Identify which cell holds the provided text, then report its (X, Y) central coordinate. 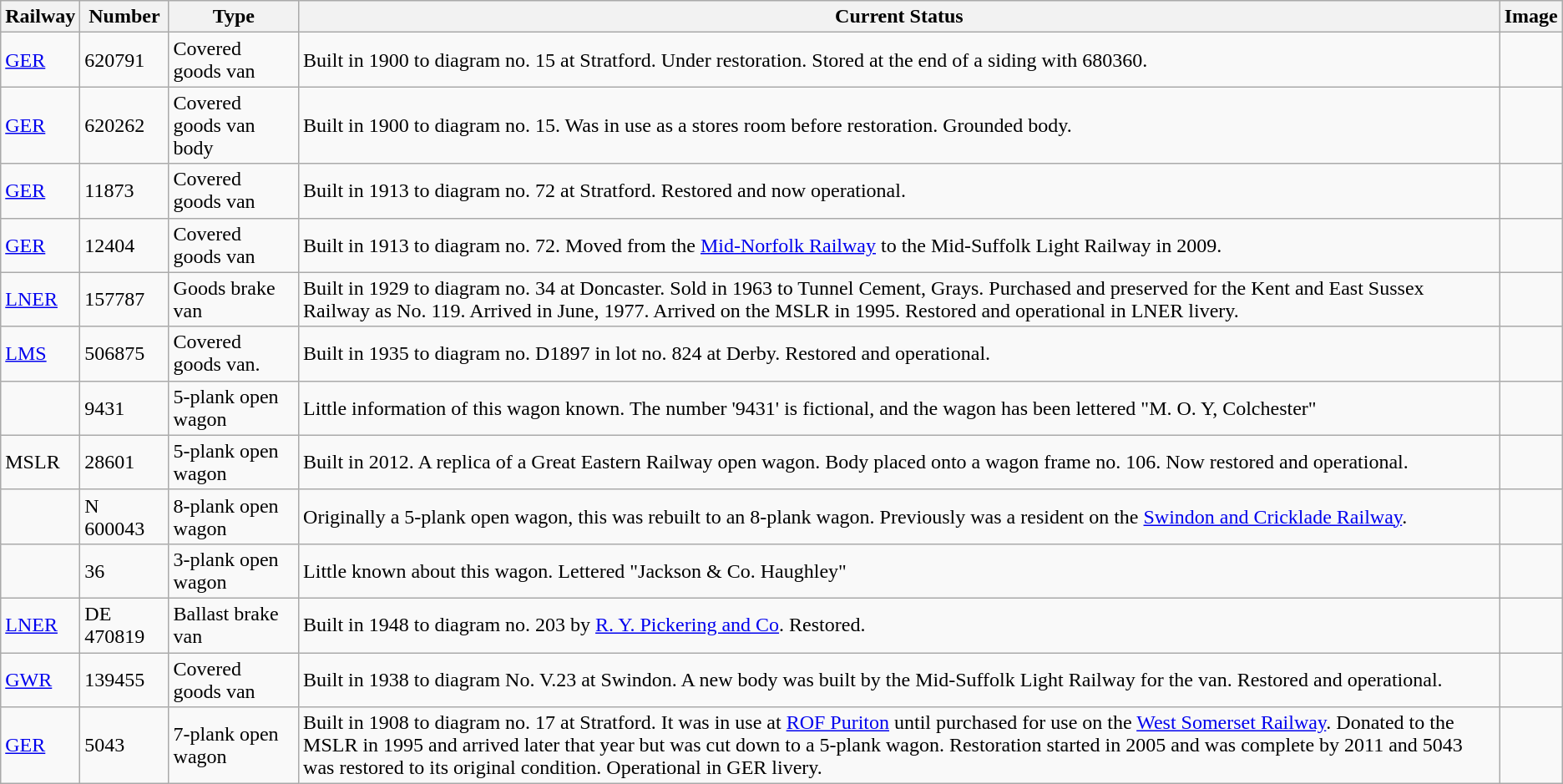
620262 (124, 125)
Built in 1938 to diagram No. V.23 at Swindon. A new body was built by the Mid-Suffolk Light Railway for the van. Restored and operational. (900, 680)
Current Status (900, 17)
Little information of this wagon known. The number '9431' is fictional, and the wagon has been lettered "M. O. Y, Colchester" (900, 407)
Ballast brake van (234, 625)
Covered goods van. (234, 354)
GWR (40, 680)
Little known about this wagon. Lettered "Jackson & Co. Haughley" (900, 571)
157787 (124, 299)
620791 (124, 60)
MSLR (40, 463)
Built in 1900 to diagram no. 15 at Stratford. Under restoration. Stored at the end of a siding with 680360. (900, 60)
5043 (124, 746)
36 (124, 571)
3-plank open wagon (234, 571)
28601 (124, 463)
Type (234, 17)
Number (124, 17)
Built in 1948 to diagram no. 203 by R. Y. Pickering and Co. Restored. (900, 625)
Built in 2012. A replica of a Great Eastern Railway open wagon. Body placed onto a wagon frame no. 106. Now restored and operational. (900, 463)
Image (1531, 17)
DE 470819 (124, 625)
Built in 1900 to diagram no. 15. Was in use as a stores room before restoration. Grounded body. (900, 125)
Built in 1913 to diagram no. 72. Moved from the Mid-Norfolk Railway to the Mid-Suffolk Light Railway in 2009. (900, 245)
9431 (124, 407)
Built in 1935 to diagram no. D1897 in lot no. 824 at Derby. Restored and operational. (900, 354)
12404 (124, 245)
Covered goods van body (234, 125)
11873 (124, 190)
Goods brake van (234, 299)
N 600043 (124, 516)
139455 (124, 680)
506875 (124, 354)
Built in 1913 to diagram no. 72 at Stratford. Restored and now operational. (900, 190)
LMS (40, 354)
7-plank open wagon (234, 746)
Railway (40, 17)
Originally a 5-plank open wagon, this was rebuilt to an 8-plank wagon. Previously was a resident on the Swindon and Cricklade Railway. (900, 516)
8-plank open wagon (234, 516)
